Identify which cell holds the provided text, then report its (X, Y) central coordinate. 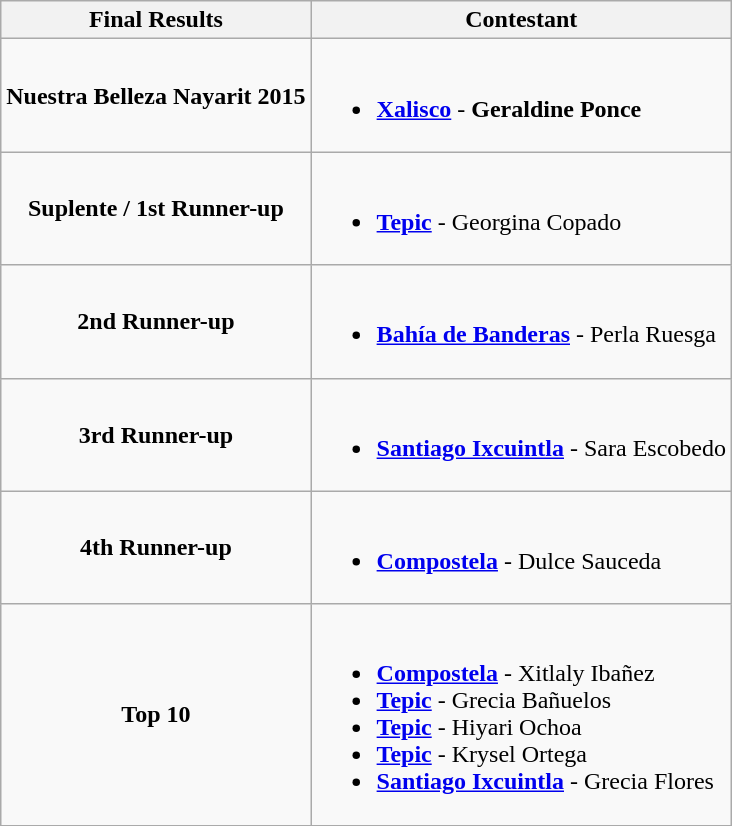
Final Results (156, 20)
Xalisco - Geraldine Ponce (521, 96)
Suplente / 1st Runner-up (156, 208)
Tepic - Georgina Copado (521, 208)
3rd Runner-up (156, 434)
Bahía de Banderas - Perla Ruesga (521, 322)
Compostela - Dulce Sauceda (521, 548)
Contestant (521, 20)
Santiago Ixcuintla - Sara Escobedo (521, 434)
Top 10 (156, 714)
2nd Runner-up (156, 322)
Nuestra Belleza Nayarit 2015 (156, 96)
4th Runner-up (156, 548)
Compostela - Xitlaly IbañezTepic - Grecia BañuelosTepic - Hiyari OchoaTepic - Krysel OrtegaSantiago Ixcuintla - Grecia Flores (521, 714)
